Detect which cell encompasses the target text, then output its [x, y] center coordinate. 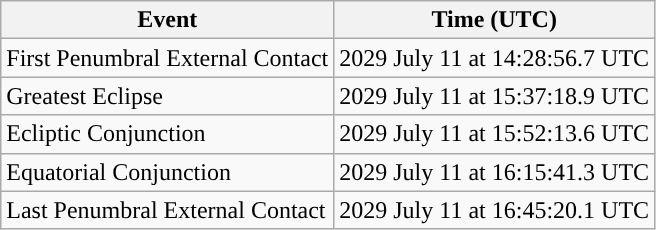
Time (UTC) [494, 20]
2029 July 11 at 16:15:41.3 UTC [494, 172]
First Penumbral External Contact [168, 58]
Equatorial Conjunction [168, 172]
Ecliptic Conjunction [168, 134]
Greatest Eclipse [168, 96]
2029 July 11 at 15:37:18.9 UTC [494, 96]
Event [168, 20]
Last Penumbral External Contact [168, 210]
2029 July 11 at 15:52:13.6 UTC [494, 134]
2029 July 11 at 16:45:20.1 UTC [494, 210]
2029 July 11 at 14:28:56.7 UTC [494, 58]
